Identify which cell holds the provided text, then report its [X, Y] central coordinate. 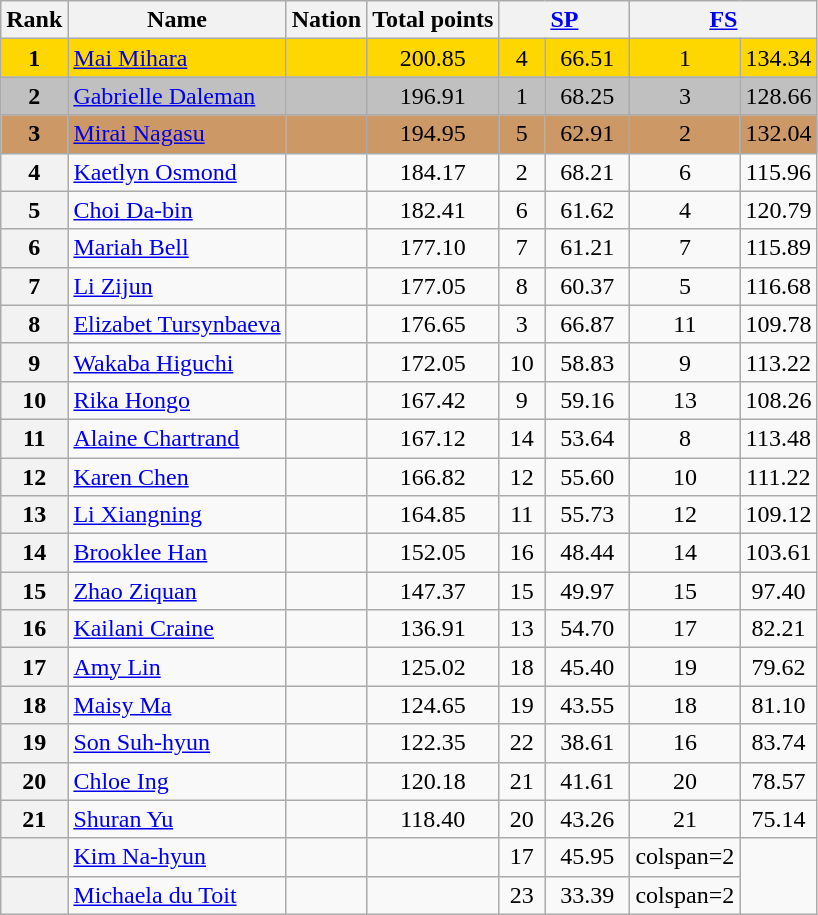
Maisy Ma [177, 705]
55.60 [588, 477]
43.55 [588, 705]
38.61 [588, 743]
147.37 [433, 591]
Amy Lin [177, 667]
Choi Da-bin [177, 210]
200.85 [433, 58]
167.42 [433, 400]
68.21 [588, 172]
Li Xiangning [177, 515]
Zhao Ziquan [177, 591]
Name [177, 20]
62.91 [588, 134]
120.79 [778, 210]
43.26 [588, 819]
122.35 [433, 743]
128.66 [778, 96]
66.87 [588, 324]
49.97 [588, 591]
97.40 [778, 591]
79.62 [778, 667]
115.89 [778, 248]
48.44 [588, 553]
113.48 [778, 438]
Michaela du Toit [177, 895]
41.61 [588, 781]
Kailani Craine [177, 629]
116.68 [778, 286]
172.05 [433, 362]
194.95 [433, 134]
Kim Na-hyun [177, 857]
109.12 [778, 515]
113.22 [778, 362]
Rank [34, 20]
81.10 [778, 705]
58.83 [588, 362]
182.41 [433, 210]
152.05 [433, 553]
Mariah Bell [177, 248]
Mirai Nagasu [177, 134]
166.82 [433, 477]
134.34 [778, 58]
60.37 [588, 286]
66.51 [588, 58]
59.16 [588, 400]
115.96 [778, 172]
177.05 [433, 286]
Brooklee Han [177, 553]
111.22 [778, 477]
118.40 [433, 819]
Wakaba Higuchi [177, 362]
53.64 [588, 438]
103.61 [778, 553]
176.65 [433, 324]
120.18 [433, 781]
68.25 [588, 96]
55.73 [588, 515]
61.21 [588, 248]
78.57 [778, 781]
Li Zijun [177, 286]
Chloe Ing [177, 781]
22 [522, 743]
82.21 [778, 629]
109.78 [778, 324]
124.65 [433, 705]
Nation [326, 20]
125.02 [433, 667]
83.74 [778, 743]
167.12 [433, 438]
Son Suh-hyun [177, 743]
Kaetlyn Osmond [177, 172]
33.39 [588, 895]
164.85 [433, 515]
Shuran Yu [177, 819]
Gabrielle Daleman [177, 96]
23 [522, 895]
54.70 [588, 629]
FS [724, 20]
177.10 [433, 248]
45.95 [588, 857]
132.04 [778, 134]
SP [564, 20]
Elizabet Tursynbaeva [177, 324]
45.40 [588, 667]
Rika Hongo [177, 400]
Mai Mihara [177, 58]
Total points [433, 20]
Karen Chen [177, 477]
61.62 [588, 210]
Alaine Chartrand [177, 438]
196.91 [433, 96]
108.26 [778, 400]
184.17 [433, 172]
136.91 [433, 629]
75.14 [778, 819]
